Pinpoint the cell where the given text exists, returning its [x, y] midpoint coordinate. 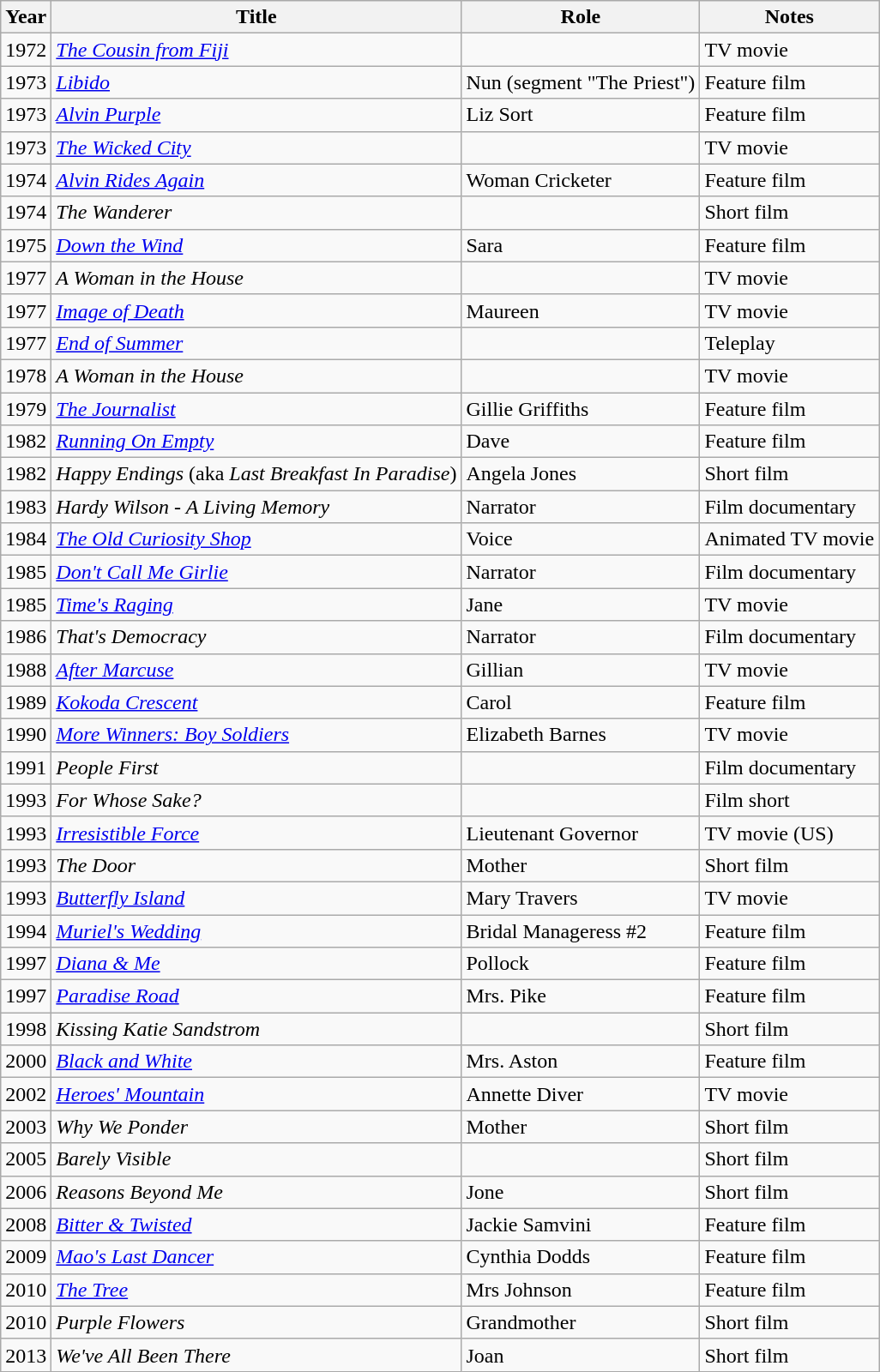
The Cousin from Fiji [256, 50]
More Winners: Boy Soldiers [256, 735]
The Wanderer [256, 213]
Dave [581, 442]
Alvin Purple [256, 115]
Mrs Johnson [581, 1290]
Mrs. Pike [581, 996]
Hardy Wilson - A Living Memory [256, 507]
Elizabeth Barnes [581, 735]
Kissing Katie Sandstrom [256, 1029]
Woman Cricketer [581, 180]
1983 [26, 507]
People First [256, 767]
2006 [26, 1192]
Image of Death [256, 310]
Animated TV movie [789, 539]
Heroes' Mountain [256, 1094]
Bitter & Twisted [256, 1225]
1986 [26, 637]
The Journalist [256, 409]
Liz Sort [581, 115]
1989 [26, 702]
Lieutenant Governor [581, 833]
1994 [26, 930]
2008 [26, 1225]
2003 [26, 1127]
Gillian [581, 670]
2000 [26, 1062]
The Door [256, 865]
Sara [581, 245]
Don't Call Me Girlie [256, 572]
Jane [581, 605]
Maureen [581, 310]
Irresistible Force [256, 833]
Time's Raging [256, 605]
Annette Diver [581, 1094]
Cynthia Dodds [581, 1257]
2005 [26, 1159]
1978 [26, 376]
TV movie (US) [789, 833]
Libido [256, 82]
Nun (segment "The Priest") [581, 82]
2002 [26, 1094]
Butterfly Island [256, 898]
Black and White [256, 1062]
1984 [26, 539]
Diana & Me [256, 964]
1972 [26, 50]
Angela Jones [581, 474]
After Marcuse [256, 670]
Paradise Road [256, 996]
Alvin Rides Again [256, 180]
2009 [26, 1257]
Happy Endings (aka Last Breakfast In Paradise) [256, 474]
Carol [581, 702]
We've All Been There [256, 1355]
Muriel's Wedding [256, 930]
The Wicked City [256, 147]
That's Democracy [256, 637]
Pollock [581, 964]
Gillie Griffiths [581, 409]
1979 [26, 409]
Mrs. Aston [581, 1062]
1991 [26, 767]
Mao's Last Dancer [256, 1257]
Reasons Beyond Me [256, 1192]
End of Summer [256, 343]
Jackie Samvini [581, 1225]
Running On Empty [256, 442]
Why We Ponder [256, 1127]
Jone [581, 1192]
The Tree [256, 1290]
Barely Visible [256, 1159]
Mary Travers [581, 898]
Teleplay [789, 343]
Bridal Manageress #2 [581, 930]
Kokoda Crescent [256, 702]
Title [256, 17]
Film short [789, 800]
Down the Wind [256, 245]
For Whose Sake? [256, 800]
Role [581, 17]
The Old Curiosity Shop [256, 539]
Year [26, 17]
Voice [581, 539]
Grandmother [581, 1322]
1990 [26, 735]
Notes [789, 17]
1975 [26, 245]
2013 [26, 1355]
1988 [26, 670]
1998 [26, 1029]
Purple Flowers [256, 1322]
Joan [581, 1355]
